Pinpoint the cell where the given text exists, returning its [x, y] midpoint coordinate. 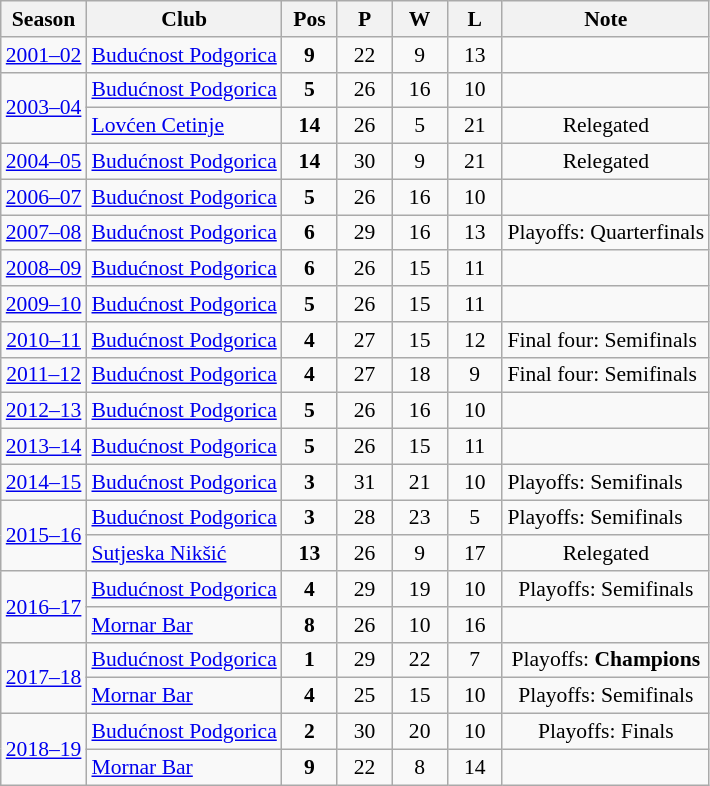
2006–07 [44, 197]
2001–02 [44, 55]
Pos [310, 19]
19 [420, 589]
Note [606, 19]
2010–11 [44, 340]
1 [310, 660]
2013–14 [44, 447]
23 [420, 518]
2011–12 [44, 375]
18 [420, 375]
2003–04 [44, 108]
2014–15 [44, 482]
Club [184, 19]
2008–09 [44, 269]
2009–10 [44, 304]
25 [364, 696]
Playoffs: Quarterfinals [606, 233]
Playoffs: Champions [606, 660]
17 [474, 554]
Playoffs: Finals [606, 732]
2004–05 [44, 162]
W [420, 19]
Season [44, 19]
2015–16 [44, 536]
2007–08 [44, 233]
7 [474, 660]
2016–17 [44, 606]
31 [364, 482]
P [364, 19]
2018–19 [44, 750]
28 [364, 518]
20 [420, 732]
2017–18 [44, 678]
2012–13 [44, 411]
Sutjeska Nikšić [184, 554]
2 [310, 732]
12 [474, 340]
L [474, 19]
Lovćen Cetinje [184, 126]
